Identify which cell holds the provided text, then report its (X, Y) central coordinate. 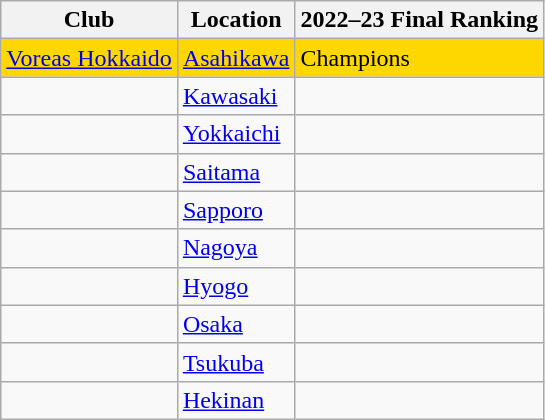
2022–23 Final Ranking (419, 20)
Sapporo (236, 210)
Club (90, 20)
Asahikawa (236, 58)
Osaka (236, 324)
Voreas Hokkaido (90, 58)
Yokkaichi (236, 134)
Hekinan (236, 400)
Saitama (236, 172)
Hyogo (236, 286)
Champions (419, 58)
Nagoya (236, 248)
Tsukuba (236, 362)
Kawasaki (236, 96)
Location (236, 20)
